Pinpoint the cell where the given text exists, returning its [X, Y] midpoint coordinate. 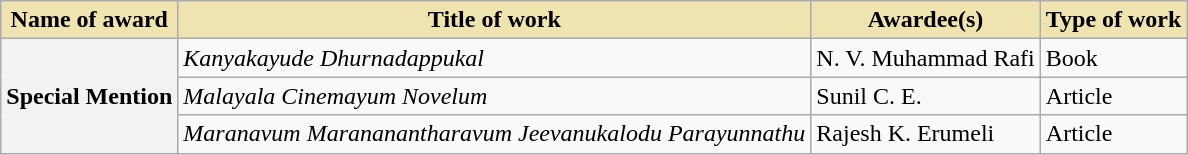
Sunil C. E. [926, 96]
Awardee(s) [926, 20]
Rajesh K. Erumeli [926, 134]
Kanyakayude Dhurnadappukal [494, 58]
N. V. Muhammad Rafi [926, 58]
Title of work [494, 20]
Maranavum Marananantharavum Jeevanukalodu Parayunnathu [494, 134]
Special Mention [90, 96]
Type of work [1114, 20]
Name of award [90, 20]
Book [1114, 58]
Malayala Cinemayum Novelum [494, 96]
